From the cell containing the given text, extract its center point as [X, Y] coordinate. 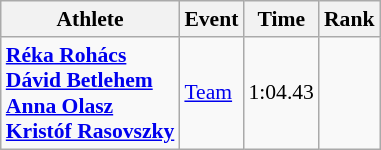
Rank [350, 19]
Event [211, 19]
1:04.43 [280, 93]
Réka RohácsDávid BetlehemAnna OlaszKristóf Rasovszky [90, 93]
Team [211, 93]
Athlete [90, 19]
Time [280, 19]
